Determine the (X, Y) coordinate at the center of the cell enclosing the given text.  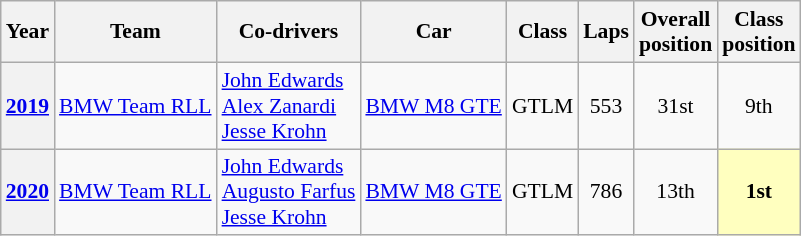
Car (433, 32)
John Edwards Augusto Farfus Jesse Krohn (289, 192)
Year (28, 32)
1st (758, 192)
786 (606, 192)
John Edwards Alex Zanardi Jesse Krohn (289, 106)
Classposition (758, 32)
2020 (28, 192)
9th (758, 106)
2019 (28, 106)
553 (606, 106)
Overallposition (676, 32)
Laps (606, 32)
Co-drivers (289, 32)
13th (676, 192)
31st (676, 106)
Class (542, 32)
Team (136, 32)
